Capture the cell that displays the provided text and extract its [x, y] central coordinate. 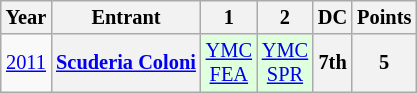
7th [332, 63]
2 [285, 17]
1 [229, 17]
Points [384, 17]
Entrant [126, 17]
DC [332, 17]
5 [384, 63]
YMCFEA [229, 63]
YMCSPR [285, 63]
Scuderia Coloni [126, 63]
Year [26, 17]
2011 [26, 63]
